Locate the cell with the specified text and output its (x, y) center coordinate. 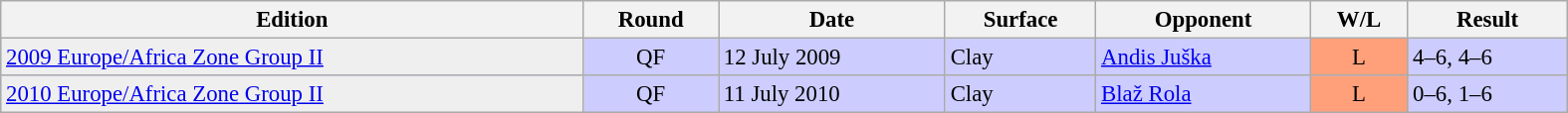
2009 Europe/Africa Zone Group II (293, 57)
Edition (293, 20)
W/L (1359, 20)
Opponent (1204, 20)
Surface (1019, 20)
Result (1487, 20)
2010 Europe/Africa Zone Group II (293, 94)
Round (651, 20)
Andis Juška (1204, 57)
12 July 2009 (832, 57)
4–6, 4–6 (1487, 57)
Date (832, 20)
0–6, 1–6 (1487, 94)
Blaž Rola (1204, 94)
11 July 2010 (832, 94)
